Pinpoint the cell where the given text exists, returning its [x, y] midpoint coordinate. 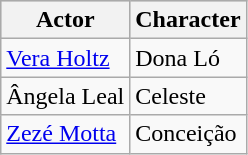
Celeste [188, 96]
Actor [66, 20]
Conceição [188, 134]
Dona Ló [188, 58]
Zezé Motta [66, 134]
Character [188, 20]
Ângela Leal [66, 96]
Vera Holtz [66, 58]
